Extract the [X, Y] coordinate from the center of the cell holding the provided text.  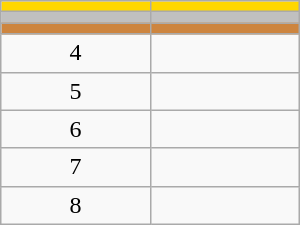
6 [76, 129]
4 [76, 53]
5 [76, 91]
8 [76, 205]
7 [76, 167]
